Return the (x, y) coordinate for the center point of the cell that contains the specified text.  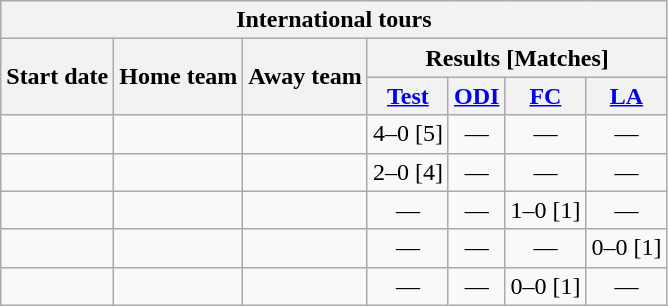
1–0 [1] (546, 210)
ODI (476, 96)
Away team (306, 77)
Test (408, 96)
Home team (178, 77)
2–0 [4] (408, 172)
4–0 [5] (408, 134)
Results [Matches] (517, 58)
FC (546, 96)
Start date (58, 77)
LA (626, 96)
International tours (334, 20)
